Return [X, Y] of the center of cell containing provided text 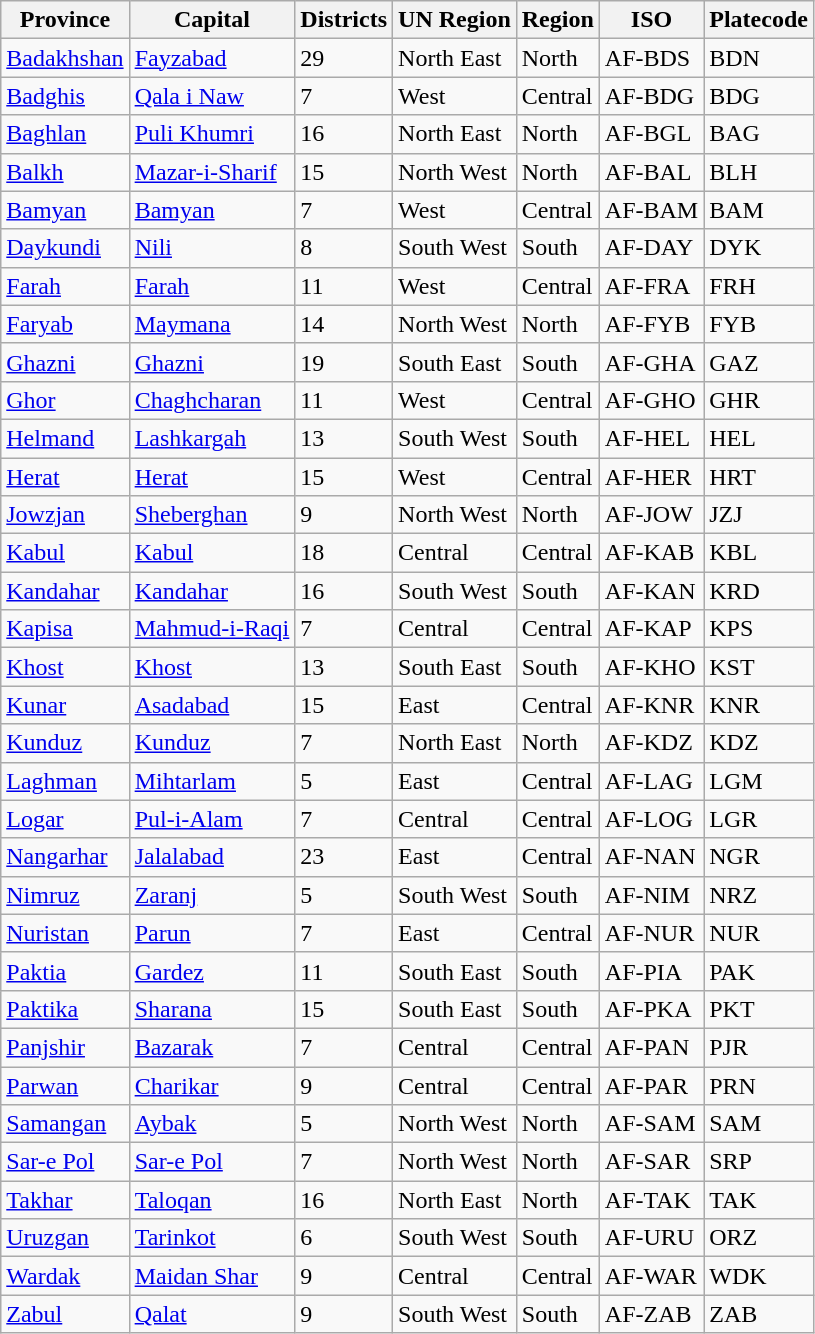
HRT [759, 477]
AF-KDZ [651, 743]
LGR [759, 819]
BAG [759, 134]
ISO [651, 20]
PKT [759, 1009]
LGM [759, 781]
Charikar [212, 1085]
Jowzjan [65, 515]
Jalalabad [212, 857]
BDN [759, 58]
AF-LAG [651, 781]
AF-BDG [651, 96]
AF-KAB [651, 553]
FYB [759, 324]
KRD [759, 591]
Nimruz [65, 895]
Balkh [65, 172]
AF-WAR [651, 1276]
KDZ [759, 743]
AF-PAR [651, 1085]
Province [65, 20]
Nangarhar [65, 857]
Paktika [65, 1009]
Logar [65, 819]
AF-LOG [651, 819]
Mahmud-i-Raqi [212, 629]
AF-FRA [651, 286]
Aybak [212, 1124]
AF-BGL [651, 134]
Districts [344, 20]
AF-BAM [651, 210]
19 [344, 362]
ORZ [759, 1238]
SAM [759, 1124]
Daykundi [65, 248]
Mazar-i-Sharif [212, 172]
AF-HEL [651, 438]
KNR [759, 705]
DYK [759, 248]
Puli Khumri [212, 134]
AF-KAN [651, 591]
23 [344, 857]
AF-NUR [651, 933]
Mihtarlam [212, 781]
Tarinkot [212, 1238]
PJR [759, 1047]
Sharana [212, 1009]
Helmand [65, 438]
KPS [759, 629]
AF-PIA [651, 971]
NUR [759, 933]
Maymana [212, 324]
HEL [759, 438]
NRZ [759, 895]
UN Region [455, 20]
Fayzabad [212, 58]
Nuristan [65, 933]
Maidan Shar [212, 1276]
AF-NIM [651, 895]
Region [558, 20]
Takhar [65, 1200]
AF-SAM [651, 1124]
Panjshir [65, 1047]
Sheberghan [212, 515]
Uruzgan [65, 1238]
FRH [759, 286]
Kunar [65, 705]
6 [344, 1238]
AF-URU [651, 1238]
Bazarak [212, 1047]
Faryab [65, 324]
Platecode [759, 20]
TAK [759, 1200]
14 [344, 324]
AF-KNR [651, 705]
Chaghcharan [212, 400]
GAZ [759, 362]
Laghman [65, 781]
BAM [759, 210]
NGR [759, 857]
Zaranj [212, 895]
AF-DAY [651, 248]
WDK [759, 1276]
GHR [759, 400]
AF-JOW [651, 515]
KBL [759, 553]
AF-KAP [651, 629]
18 [344, 553]
AF-TAK [651, 1200]
AF-PAN [651, 1047]
AF-BAL [651, 172]
Asadabad [212, 705]
Badakhshan [65, 58]
KST [759, 667]
AF-BDS [651, 58]
AF-HER [651, 477]
Zabul [65, 1314]
AF-NAN [651, 857]
Ghor [65, 400]
AF-GHA [651, 362]
AF-GHO [651, 400]
Samangan [65, 1124]
Gardez [212, 971]
Baghlan [65, 134]
Capital [212, 20]
Taloqan [212, 1200]
Paktia [65, 971]
AF-KHO [651, 667]
Qalat [212, 1314]
SRP [759, 1162]
Lashkargah [212, 438]
AF-ZAB [651, 1314]
Parun [212, 933]
Parwan [65, 1085]
Pul-i-Alam [212, 819]
Nili [212, 248]
PRN [759, 1085]
8 [344, 248]
BLH [759, 172]
29 [344, 58]
ZAB [759, 1314]
PAK [759, 971]
Qala i Naw [212, 96]
BDG [759, 96]
AF-FYB [651, 324]
Badghis [65, 96]
Wardak [65, 1276]
AF-SAR [651, 1162]
AF-PKA [651, 1009]
Kapisa [65, 629]
JZJ [759, 515]
